Capture the cell that displays the provided text and extract its [X, Y] central coordinate. 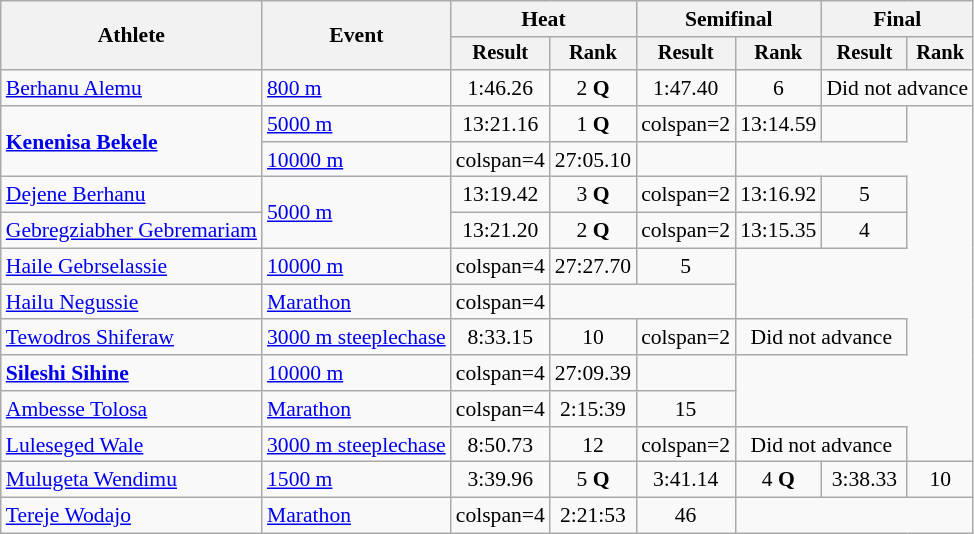
3:38.33 [864, 480]
4 [864, 231]
1:47.40 [686, 88]
2:21:53 [593, 516]
2:15:39 [593, 409]
15 [686, 409]
13:16.92 [778, 195]
Final [897, 19]
Heat [544, 19]
1500 m [356, 480]
Mulugeta Wendimu [132, 480]
Hailu Negussie [132, 302]
Berhanu Alemu [132, 88]
Athlete [132, 36]
13:21.16 [500, 124]
13:14.59 [778, 124]
Dejene Berhanu [132, 195]
Semifinal [728, 19]
Kenenisa Bekele [132, 142]
Luleseged Wale [132, 445]
13:19.42 [500, 195]
8:50.73 [500, 445]
800 m [356, 88]
Tewodros Shiferaw [132, 338]
12 [593, 445]
13:21.20 [500, 231]
Event [356, 36]
Haile Gebrselassie [132, 267]
Gebregziabher Gebremariam [132, 231]
27:27.70 [593, 267]
1:46.26 [500, 88]
27:09.39 [593, 373]
6 [778, 88]
27:05.10 [593, 160]
4 Q [778, 480]
Tereje Wodajo [132, 516]
8:33.15 [500, 338]
3:41.14 [686, 480]
3 Q [593, 195]
3:39.96 [500, 480]
Ambesse Tolosa [132, 409]
Sileshi Sihine [132, 373]
13:15.35 [778, 231]
1 Q [593, 124]
5 Q [593, 480]
46 [686, 516]
